Output the [X, Y] coordinate of the center of the cell containing the given text.  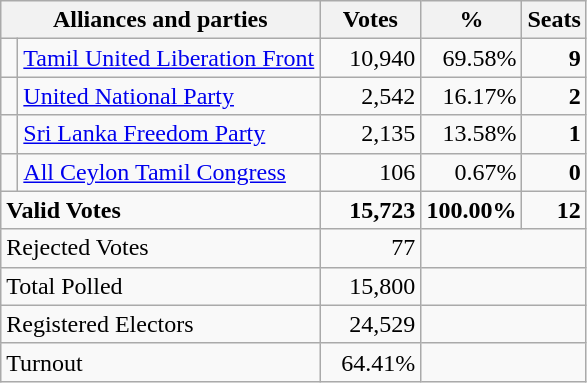
64.41% [370, 362]
Sri Lanka Freedom Party [169, 134]
All Ceylon Tamil Congress [169, 172]
United National Party [169, 96]
106 [370, 172]
% [472, 20]
12 [554, 210]
Turnout [160, 362]
Tamil United Liberation Front [169, 58]
0 [554, 172]
0.67% [472, 172]
77 [370, 248]
13.58% [472, 134]
2 [554, 96]
Valid Votes [160, 210]
Total Polled [160, 286]
Rejected Votes [160, 248]
10,940 [370, 58]
2,135 [370, 134]
69.58% [472, 58]
1 [554, 134]
24,529 [370, 324]
16.17% [472, 96]
15,723 [370, 210]
2,542 [370, 96]
100.00% [472, 210]
Seats [554, 20]
Votes [370, 20]
9 [554, 58]
15,800 [370, 286]
Alliances and parties [160, 20]
Registered Electors [160, 324]
